Find where the given text appears and provide that cell's center as (X, Y) coordinate. 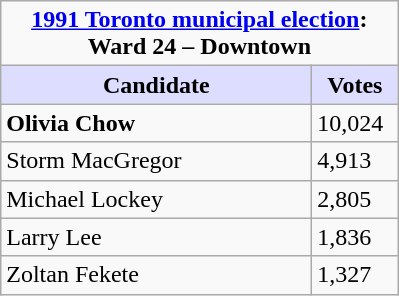
4,913 (355, 161)
Zoltan Fekete (156, 275)
10,024 (355, 123)
1,327 (355, 275)
Olivia Chow (156, 123)
Candidate (156, 85)
1,836 (355, 237)
1991 Toronto municipal election: Ward 24 – Downtown (200, 34)
2,805 (355, 199)
Michael Lockey (156, 199)
Votes (355, 85)
Larry Lee (156, 237)
Storm MacGregor (156, 161)
